Determine the [X, Y] coordinate at the center of the cell enclosing the given text.  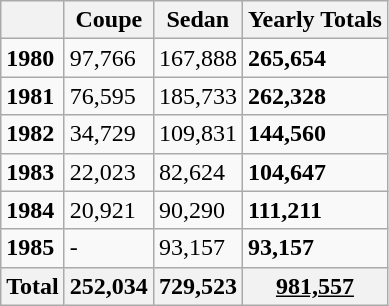
265,654 [314, 58]
185,733 [198, 96]
76,595 [108, 96]
1985 [33, 248]
97,766 [108, 58]
Coupe [108, 20]
82,624 [198, 172]
1983 [33, 172]
1980 [33, 58]
Total [33, 286]
20,921 [108, 210]
90,290 [198, 210]
Sedan [198, 20]
Yearly Totals [314, 20]
104,647 [314, 172]
1982 [33, 134]
1984 [33, 210]
34,729 [108, 134]
1981 [33, 96]
144,560 [314, 134]
22,023 [108, 172]
262,328 [314, 96]
981,557 [314, 286]
729,523 [198, 286]
167,888 [198, 58]
109,831 [198, 134]
252,034 [108, 286]
111,211 [314, 210]
- [108, 248]
